Identify which cell holds the provided text, then report its (X, Y) central coordinate. 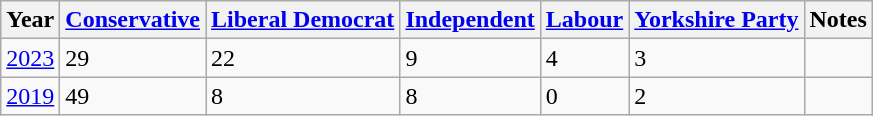
0 (584, 96)
4 (584, 58)
Labour (584, 20)
2023 (30, 58)
Yorkshire Party (716, 20)
Independent (470, 20)
2 (716, 96)
Conservative (133, 20)
2019 (30, 96)
9 (470, 58)
Notes (838, 20)
49 (133, 96)
3 (716, 58)
Liberal Democrat (303, 20)
29 (133, 58)
22 (303, 58)
Year (30, 20)
